Extract the (x, y) coordinate from the center of the cell holding the provided text.  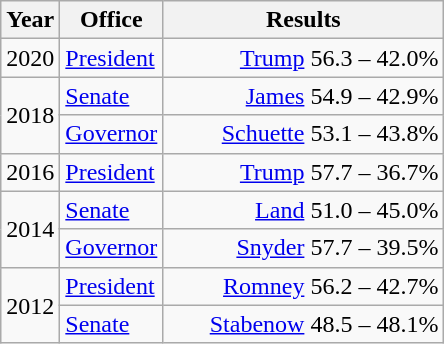
2014 (30, 229)
2016 (30, 172)
Romney 56.2 – 42.7% (304, 286)
2020 (30, 58)
Trump 56.3 – 42.0% (304, 58)
Schuette 53.1 – 43.8% (304, 134)
Land 51.0 – 45.0% (304, 210)
Stabenow 48.5 – 48.1% (304, 324)
Office (112, 20)
2018 (30, 115)
Snyder 57.7 – 39.5% (304, 248)
Results (304, 20)
James 54.9 – 42.9% (304, 96)
Trump 57.7 – 36.7% (304, 172)
2012 (30, 305)
Year (30, 20)
